Identify which cell holds the provided text, then report its (x, y) central coordinate. 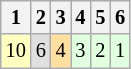
5 (100, 17)
10 (16, 51)
